Output the (X, Y) coordinate of the center of the cell containing the given text.  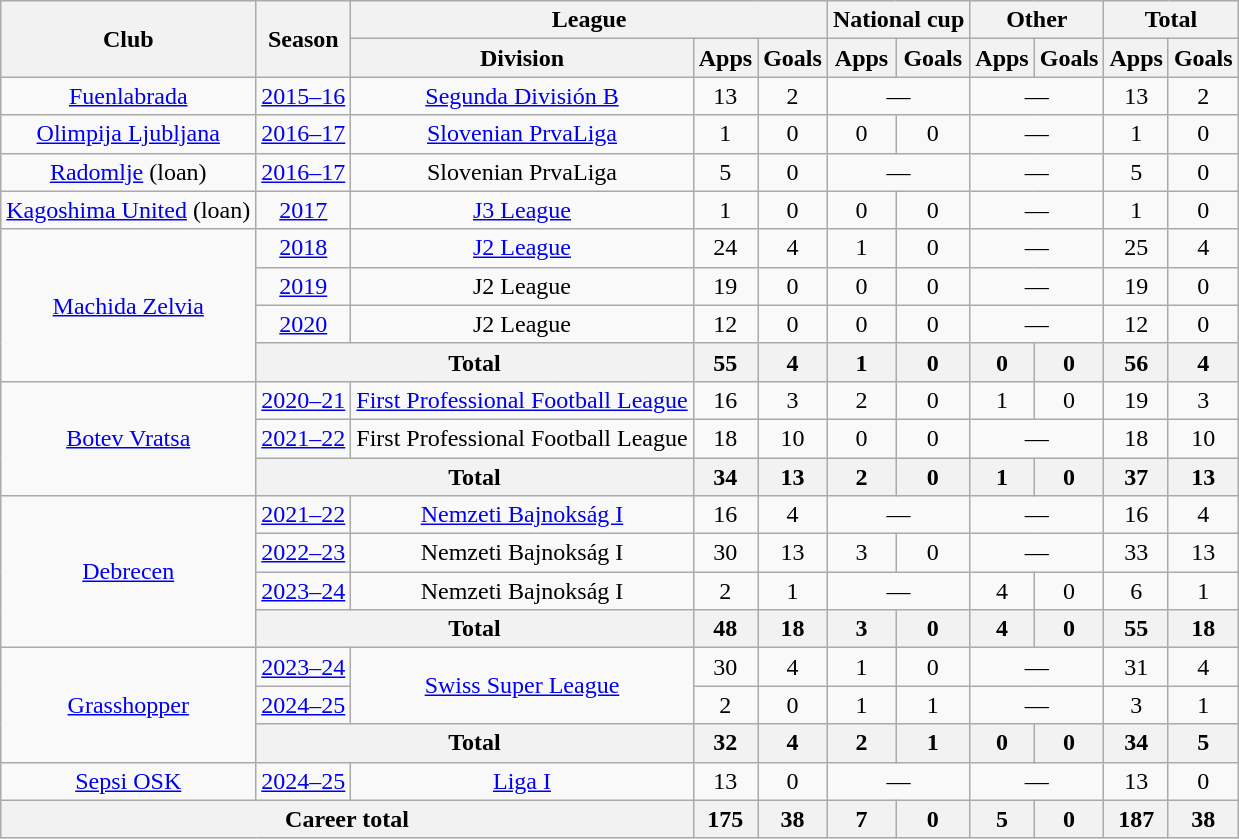
Swiss Super League (522, 686)
Other (1037, 20)
Botev Vratsa (128, 438)
33 (1136, 553)
Debrecen (128, 572)
2020–21 (304, 400)
Club (128, 39)
6 (1136, 591)
Kagoshima United (loan) (128, 210)
2022–23 (304, 553)
175 (725, 819)
37 (1136, 477)
Grasshopper (128, 705)
J3 League (522, 210)
2018 (304, 248)
Career total (347, 819)
Fuenlabrada (128, 96)
Radomlje (loan) (128, 172)
League (590, 20)
2015–16 (304, 96)
National cup (898, 20)
2017 (304, 210)
31 (1136, 667)
Liga I (522, 781)
187 (1136, 819)
Olimpija Ljubljana (128, 134)
2019 (304, 286)
2020 (304, 324)
24 (725, 248)
7 (861, 819)
Season (304, 39)
32 (725, 743)
Sepsi OSK (128, 781)
25 (1136, 248)
48 (725, 629)
Machida Zelvia (128, 305)
Segunda División B (522, 96)
Division (522, 58)
56 (1136, 362)
